Pinpoint the cell where the given text exists, returning its [x, y] midpoint coordinate. 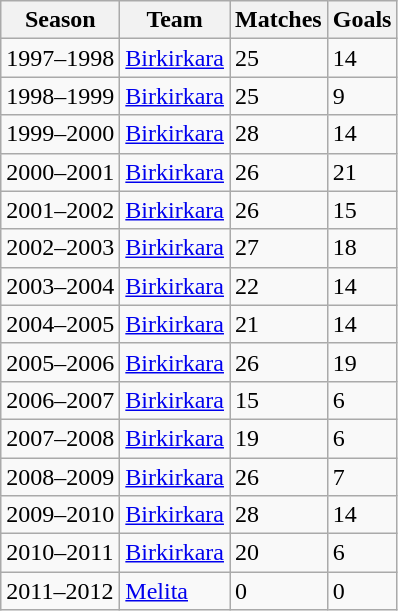
18 [362, 248]
Melita [175, 591]
Matches [279, 20]
22 [279, 286]
2002–2003 [60, 248]
2000–2001 [60, 172]
7 [362, 477]
2003–2004 [60, 286]
Season [60, 20]
Team [175, 20]
9 [362, 96]
2001–2002 [60, 210]
1997–1998 [60, 58]
2007–2008 [60, 438]
2006–2007 [60, 400]
27 [279, 248]
2010–2011 [60, 553]
1999–2000 [60, 134]
2008–2009 [60, 477]
2004–2005 [60, 324]
2009–2010 [60, 515]
Goals [362, 20]
1998–1999 [60, 96]
2011–2012 [60, 591]
20 [279, 553]
2005–2006 [60, 362]
